Search for the cell housing the specified text and yield its (X, Y) center coordinate. 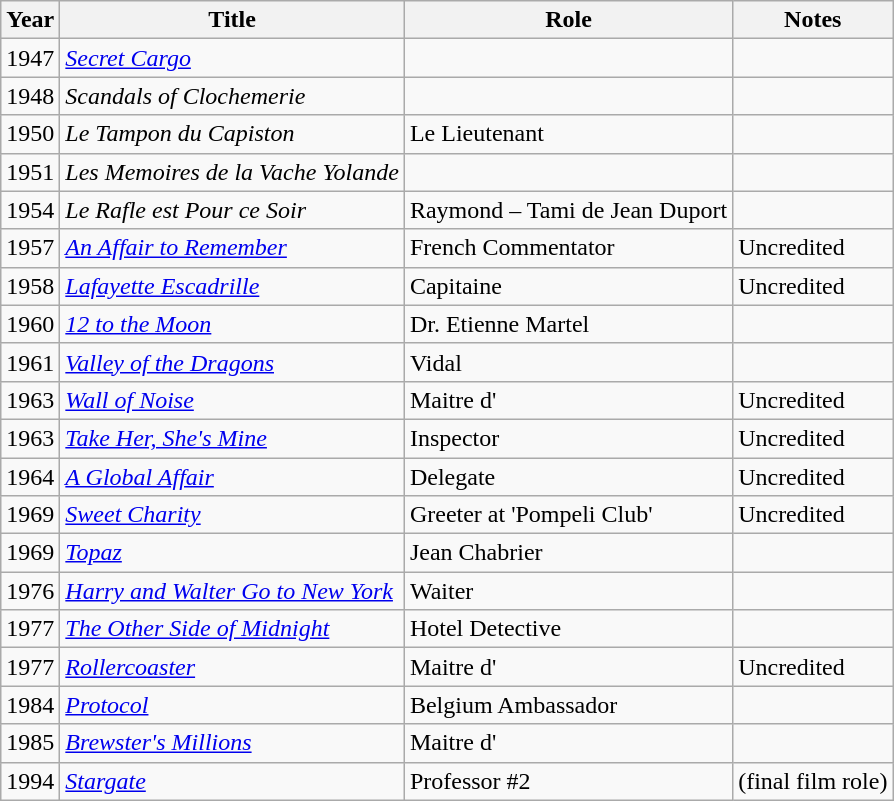
Secret Cargo (232, 58)
1994 (30, 781)
French Commentator (568, 248)
Hotel Detective (568, 629)
Wall of Noise (232, 400)
Harry and Walter Go to New York (232, 591)
Vidal (568, 362)
Dr. Etienne Martel (568, 324)
Title (232, 20)
Capitaine (568, 286)
1950 (30, 134)
The Other Side of Midnight (232, 629)
Raymond – Tami de Jean Duport (568, 210)
Scandals of Clochemerie (232, 96)
Brewster's Millions (232, 743)
Le Rafle est Pour ce Soir (232, 210)
1957 (30, 248)
Waiter (568, 591)
Lafayette Escadrille (232, 286)
Sweet Charity (232, 515)
Take Her, She's Mine (232, 438)
1985 (30, 743)
Rollercoaster (232, 667)
Protocol (232, 705)
Role (568, 20)
(final film role) (813, 781)
12 to the Moon (232, 324)
Valley of the Dragons (232, 362)
Greeter at 'Pompeli Club' (568, 515)
An Affair to Remember (232, 248)
1954 (30, 210)
Jean Chabrier (568, 553)
Le Lieutenant (568, 134)
Year (30, 20)
Les Memoires de la Vache Yolande (232, 172)
Notes (813, 20)
1976 (30, 591)
Le Tampon du Capiston (232, 134)
Professor #2 (568, 781)
1947 (30, 58)
Inspector (568, 438)
1960 (30, 324)
Delegate (568, 477)
1958 (30, 286)
1984 (30, 705)
1964 (30, 477)
Stargate (232, 781)
Belgium Ambassador (568, 705)
1948 (30, 96)
A Global Affair (232, 477)
1951 (30, 172)
Topaz (232, 553)
1961 (30, 362)
